Detect which cell encompasses the target text, then output its [x, y] center coordinate. 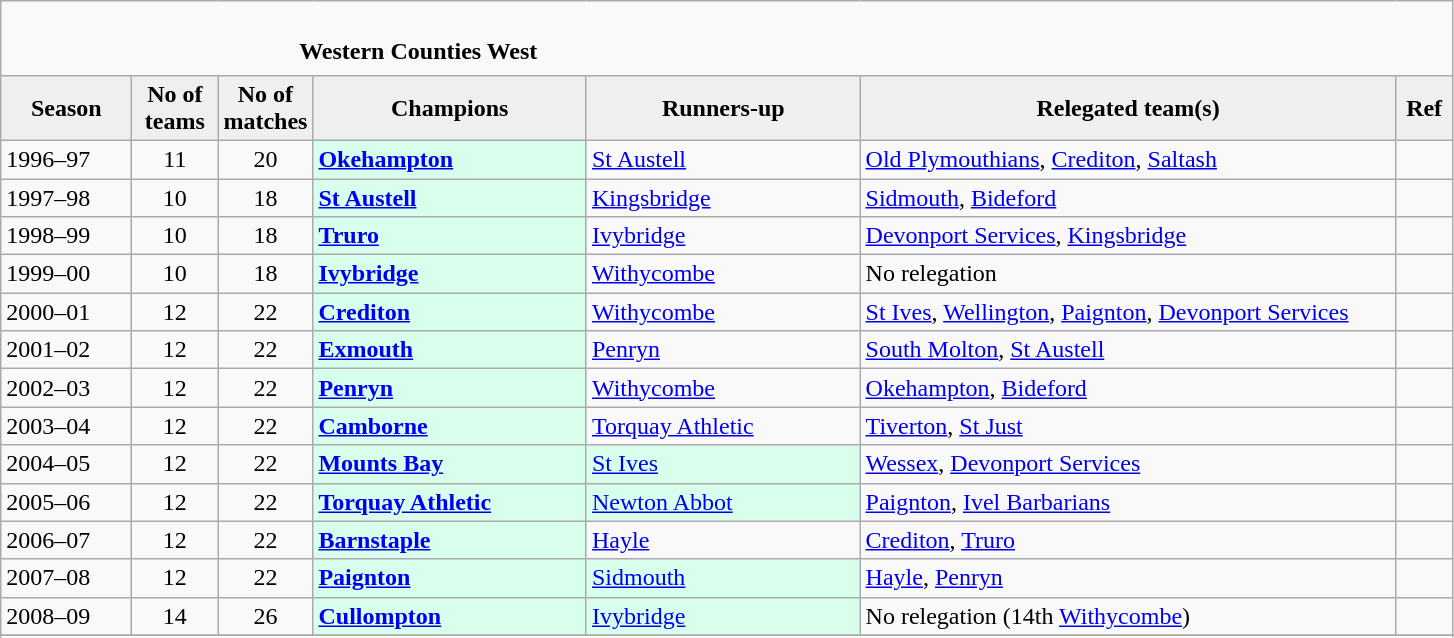
Truro [450, 236]
Old Plymouthians, Crediton, Saltash [1128, 159]
1999–00 [66, 274]
Exmouth [450, 350]
2008–09 [66, 616]
2000–01 [66, 312]
2004–05 [66, 464]
Cullompton [450, 616]
No relegation [1128, 274]
Crediton, Truro [1128, 540]
No relegation (14th Withycombe) [1128, 616]
Hayle [723, 540]
26 [266, 616]
Okehampton [450, 159]
No of teams [175, 108]
Camborne [450, 426]
2001–02 [66, 350]
1996–97 [66, 159]
20 [266, 159]
South Molton, St Austell [1128, 350]
Newton Abbot [723, 502]
11 [175, 159]
Hayle, Penryn [1128, 578]
2002–03 [66, 388]
No of matches [266, 108]
Paignton, Ivel Barbarians [1128, 502]
St Ives, Wellington, Paignton, Devonport Services [1128, 312]
Ref [1424, 108]
Tiverton, St Just [1128, 426]
Devonport Services, Kingsbridge [1128, 236]
Runners-up [723, 108]
Wessex, Devonport Services [1128, 464]
Barnstaple [450, 540]
Champions [450, 108]
Relegated team(s) [1128, 108]
2003–04 [66, 426]
14 [175, 616]
2007–08 [66, 578]
Mounts Bay [450, 464]
St Ives [723, 464]
2005–06 [66, 502]
1998–99 [66, 236]
Crediton [450, 312]
1997–98 [66, 197]
Paignton [450, 578]
2006–07 [66, 540]
Sidmouth [723, 578]
Season [66, 108]
Sidmouth, Bideford [1128, 197]
Kingsbridge [723, 197]
Okehampton, Bideford [1128, 388]
